Locate the cell with the specified text and output its [X, Y] center coordinate. 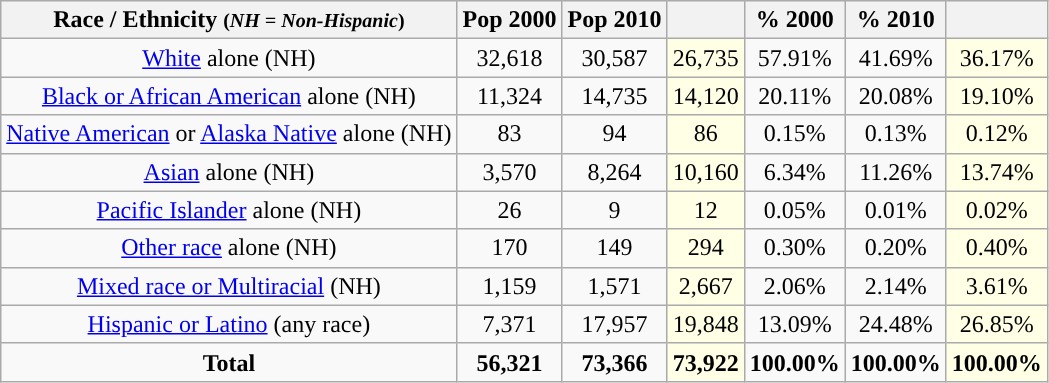
32,618 [510, 58]
94 [614, 134]
White alone (NH) [229, 58]
3.61% [996, 286]
41.69% [896, 58]
Pacific Islander alone (NH) [229, 210]
8,264 [614, 172]
2.06% [794, 286]
20.08% [896, 96]
12 [706, 210]
73,366 [614, 362]
56,321 [510, 362]
1,571 [614, 286]
14,735 [614, 96]
86 [706, 134]
Native American or Alaska Native alone (NH) [229, 134]
Mixed race or Multiracial (NH) [229, 286]
24.48% [896, 324]
0.13% [896, 134]
0.40% [996, 248]
Pop 2000 [510, 20]
Black or African American alone (NH) [229, 96]
20.11% [794, 96]
13.74% [996, 172]
11,324 [510, 96]
Total [229, 362]
0.12% [996, 134]
Race / Ethnicity (NH = Non-Hispanic) [229, 20]
Pop 2010 [614, 20]
6.34% [794, 172]
14,120 [706, 96]
73,922 [706, 362]
Other race alone (NH) [229, 248]
3,570 [510, 172]
294 [706, 248]
30,587 [614, 58]
% 2000 [794, 20]
149 [614, 248]
36.17% [996, 58]
Hispanic or Latino (any race) [229, 324]
0.30% [794, 248]
% 2010 [896, 20]
13.09% [794, 324]
19.10% [996, 96]
0.05% [794, 210]
0.20% [896, 248]
Asian alone (NH) [229, 172]
26,735 [706, 58]
0.15% [794, 134]
19,848 [706, 324]
26 [510, 210]
2,667 [706, 286]
11.26% [896, 172]
0.01% [896, 210]
170 [510, 248]
0.02% [996, 210]
9 [614, 210]
2.14% [896, 286]
83 [510, 134]
7,371 [510, 324]
26.85% [996, 324]
57.91% [794, 58]
10,160 [706, 172]
1,159 [510, 286]
17,957 [614, 324]
